Capture the cell that displays the provided text and extract its (X, Y) central coordinate. 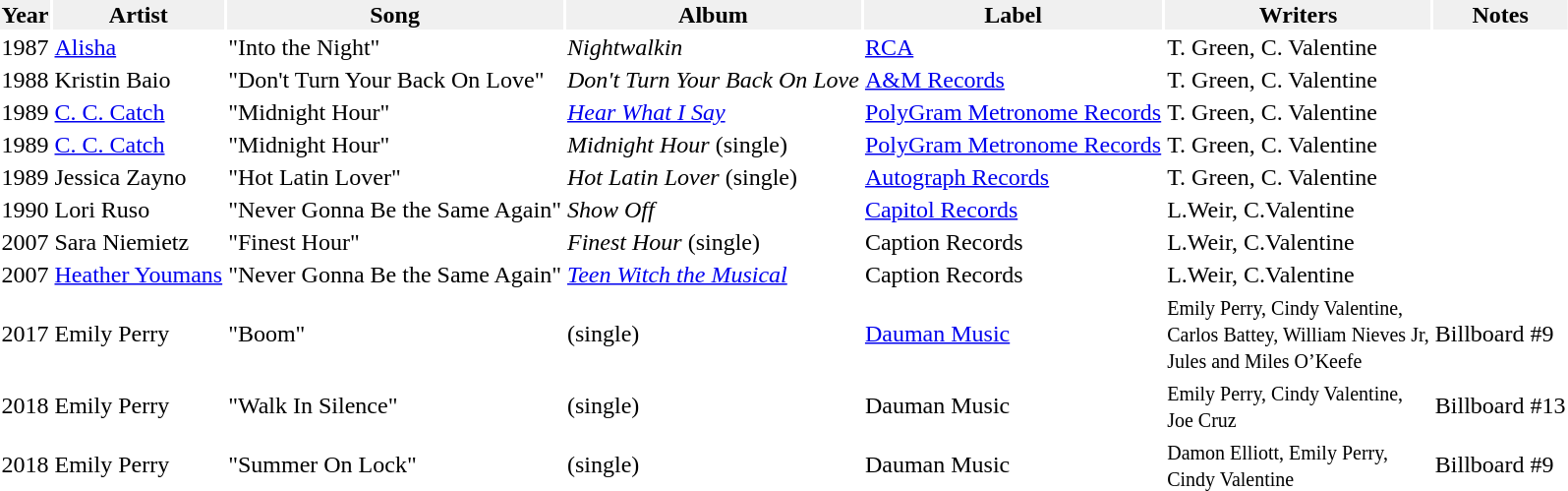
"Don't Turn Your Back On Love" (395, 80)
"Finest Hour" (395, 242)
Hot Latin Lover (single) (713, 177)
Capitol Records (1013, 210)
Year (26, 15)
Billboard #13 (1500, 405)
1988 (26, 80)
Autograph Records (1013, 177)
RCA (1013, 47)
Emily Perry, Cindy Valentine, Carlos Battey, William Nieves Jr, Jules and Miles O’Keefe (1299, 334)
Alisha (139, 47)
A&M Records (1013, 80)
Billboard #9 (1500, 334)
Lori Ruso (139, 210)
Writers (1299, 15)
Heather Youmans (139, 275)
Emily Perry, Cindy Valentine, Joe Cruz (1299, 405)
Show Off (713, 210)
Teen Witch the Musical (713, 275)
Notes (1500, 15)
Nightwalkin (713, 47)
1990 (26, 210)
Don't Turn Your Back On Love (713, 80)
Kristin Baio (139, 80)
"Walk In Silence" (395, 405)
Midnight Hour (single) (713, 145)
Sara Niemietz (139, 242)
Artist (139, 15)
2018 (26, 405)
"Hot Latin Lover" (395, 177)
Album (713, 15)
2017 (26, 334)
Song (395, 15)
Label (1013, 15)
1987 (26, 47)
Jessica Zayno (139, 177)
Finest Hour (single) (713, 242)
Hear What I Say (713, 112)
"Boom" (395, 334)
"Into the Night" (395, 47)
